For the text-containing cell, return its midpoint in [x, y] coordinate format. 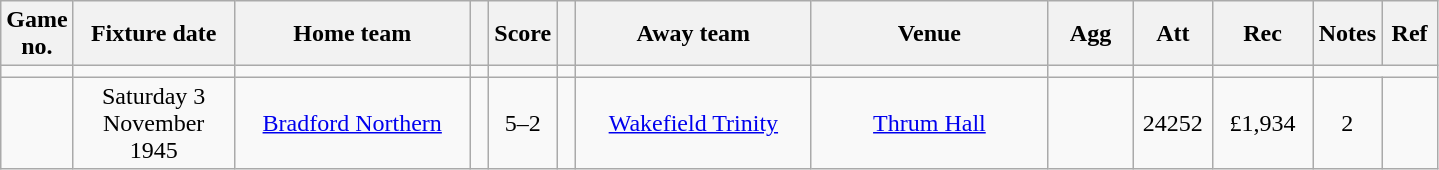
Rec [1262, 34]
5–2 [523, 123]
Bradford Northern [352, 123]
£1,934 [1262, 123]
Venue [929, 34]
Thrum Hall [929, 123]
Saturday 3 November 1945 [154, 123]
Ref [1410, 34]
Att [1174, 34]
Wakefield Trinity [693, 123]
Score [523, 34]
Fixture date [154, 34]
Agg [1090, 34]
Away team [693, 34]
Game no. [37, 34]
24252 [1174, 123]
Notes [1347, 34]
Home team [352, 34]
2 [1347, 123]
